Capture the cell that displays the provided text and extract its [x, y] central coordinate. 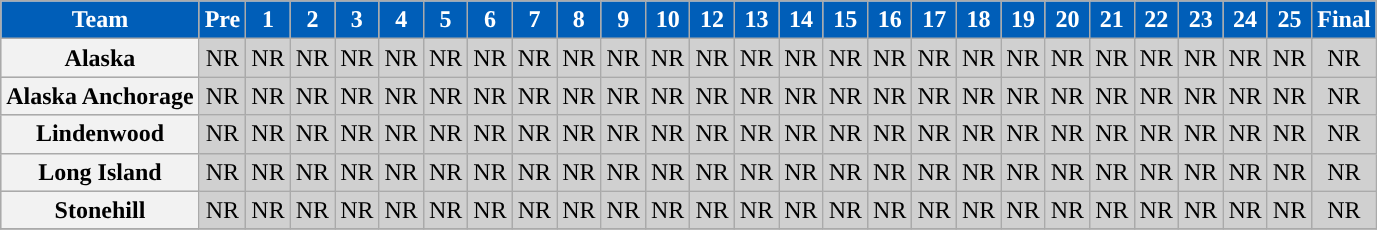
23 [1200, 20]
21 [1112, 20]
Lindenwood [100, 134]
8 [579, 20]
20 [1067, 20]
22 [1156, 20]
13 [756, 20]
16 [890, 20]
12 [712, 20]
3 [357, 20]
Final [1344, 20]
5 [445, 20]
Team [100, 20]
7 [534, 20]
Pre [222, 20]
17 [934, 20]
6 [490, 20]
25 [1289, 20]
24 [1245, 20]
14 [801, 20]
15 [845, 20]
4 [401, 20]
Stonehill [100, 210]
1 [268, 20]
19 [1023, 20]
18 [978, 20]
Alaska Anchorage [100, 96]
10 [667, 20]
2 [312, 20]
Alaska [100, 58]
9 [623, 20]
Long Island [100, 172]
